Pinpoint the cell where the given text exists, returning its [X, Y] midpoint coordinate. 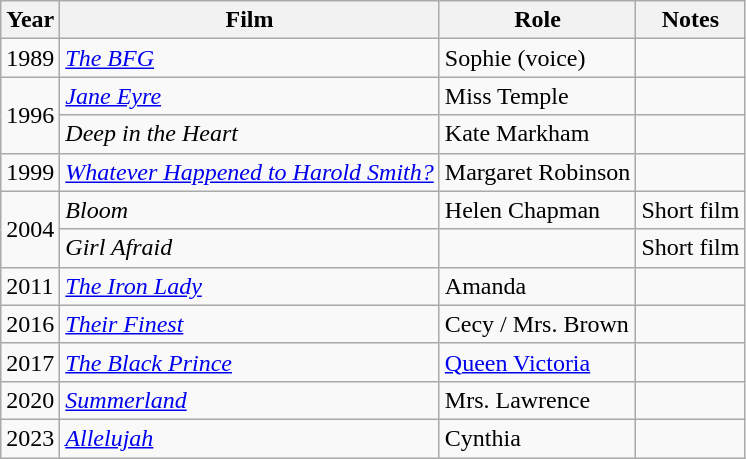
Queen Victoria [538, 362]
Amanda [538, 286]
Bloom [250, 210]
Cynthia [538, 438]
Kate Markham [538, 134]
2004 [30, 229]
1989 [30, 58]
Role [538, 20]
Miss Temple [538, 96]
2016 [30, 324]
Cecy / Mrs. Brown [538, 324]
The Black Prince [250, 362]
Helen Chapman [538, 210]
Sophie (voice) [538, 58]
Girl Afraid [250, 248]
Their Finest [250, 324]
Margaret Robinson [538, 172]
Year [30, 20]
Jane Eyre [250, 96]
2011 [30, 286]
Deep in the Heart [250, 134]
Whatever Happened to Harold Smith? [250, 172]
Notes [690, 20]
The BFG [250, 58]
2017 [30, 362]
Mrs. Lawrence [538, 400]
Film [250, 20]
Allelujah [250, 438]
1996 [30, 115]
Summerland [250, 400]
1999 [30, 172]
2020 [30, 400]
The Iron Lady [250, 286]
2023 [30, 438]
